Scan for the cell matching the given text and deliver its (X, Y) coordinate at center. 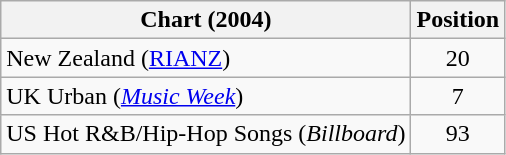
7 (458, 96)
93 (458, 134)
UK Urban (Music Week) (206, 96)
US Hot R&B/Hip-Hop Songs (Billboard) (206, 134)
Position (458, 20)
New Zealand (RIANZ) (206, 58)
20 (458, 58)
Chart (2004) (206, 20)
